For the text-containing cell, return its midpoint in (X, Y) coordinate format. 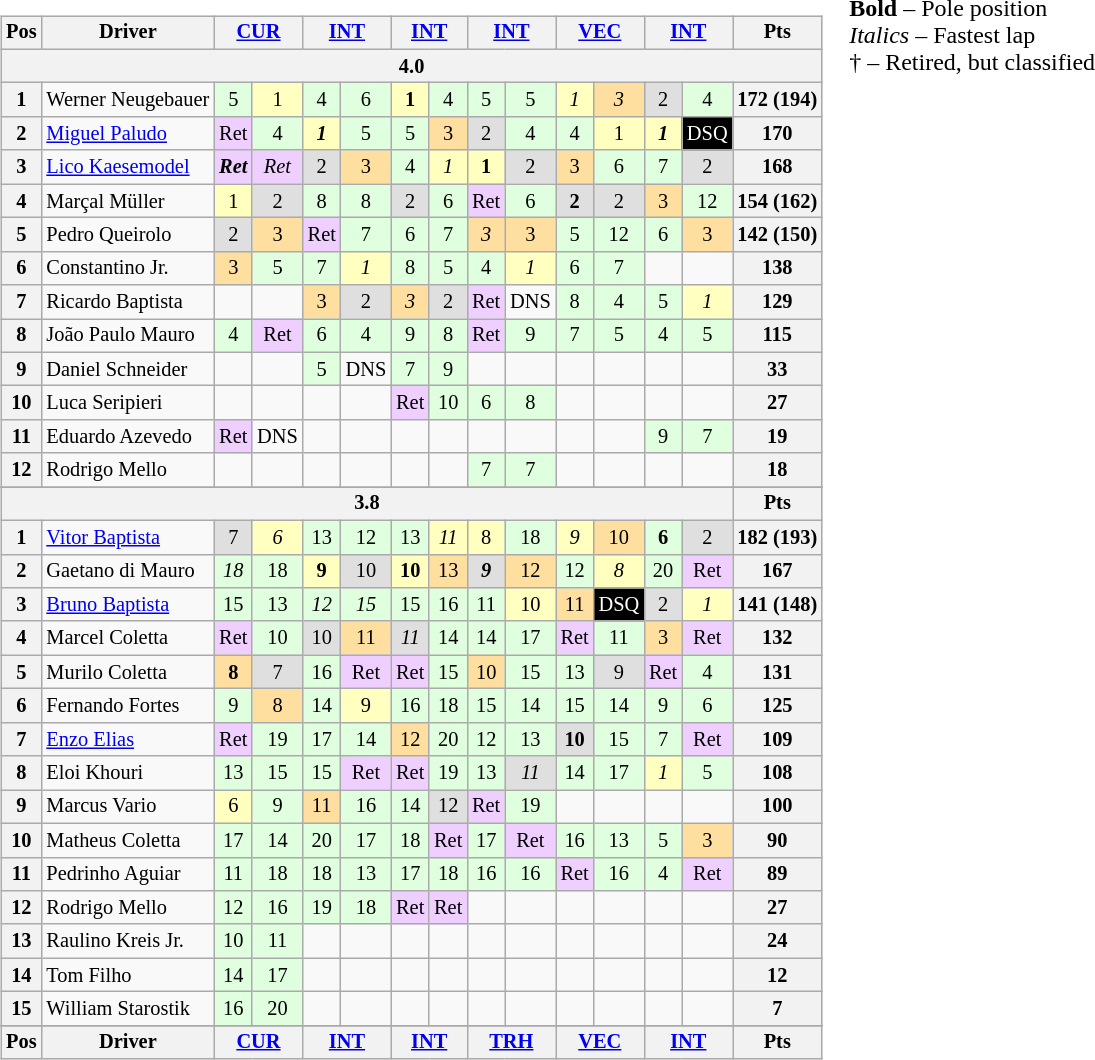
Marcus Vario (128, 807)
Marcel Coletta (128, 638)
170 (777, 134)
129 (777, 302)
89 (777, 874)
109 (777, 739)
142 (150) (777, 235)
168 (777, 167)
Pedro Queirolo (128, 235)
Lico Kaesemodel (128, 167)
125 (777, 706)
Murilo Coletta (128, 672)
Enzo Elias (128, 739)
Marçal Müller (128, 201)
Pedrinho Aguiar (128, 874)
Eduardo Azevedo (128, 437)
Ricardo Baptista (128, 302)
Gaetano di Mauro (128, 571)
Daniel Schneider (128, 369)
90 (777, 840)
108 (777, 773)
115 (777, 336)
172 (194) (777, 100)
4.0 (412, 66)
182 (193) (777, 537)
William Starostik (128, 1009)
TRH (511, 1042)
167 (777, 571)
Raulino Kreis Jr. (128, 941)
3.8 (366, 504)
138 (777, 268)
Constantino Jr. (128, 268)
Luca Seripieri (128, 403)
132 (777, 638)
Tom Filho (128, 975)
154 (162) (777, 201)
Eloi Khouri (128, 773)
Bruno Baptista (128, 605)
João Paulo Mauro (128, 336)
141 (148) (777, 605)
Matheus Coletta (128, 840)
24 (777, 941)
Fernando Fortes (128, 706)
131 (777, 672)
Miguel Paludo (128, 134)
Vitor Baptista (128, 537)
Werner Neugebauer (128, 100)
33 (777, 369)
100 (777, 807)
